Find where the given text appears and provide that cell's center as (X, Y) coordinate. 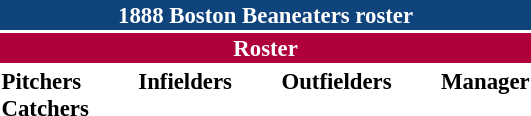
1888 Boston Beaneaters roster (266, 15)
Roster (266, 48)
